Find where the given text appears and provide that cell's center as (x, y) coordinate. 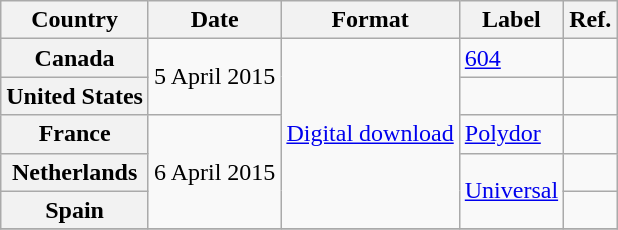
604 (511, 58)
Polydor (511, 134)
6 April 2015 (214, 172)
Canada (75, 58)
Ref. (590, 20)
Universal (511, 191)
Date (214, 20)
Netherlands (75, 172)
United States (75, 96)
France (75, 134)
Country (75, 20)
Format (370, 20)
Spain (75, 210)
5 April 2015 (214, 77)
Label (511, 20)
Digital download (370, 134)
